Determine the [x, y] coordinate at the center of the cell enclosing the given text.  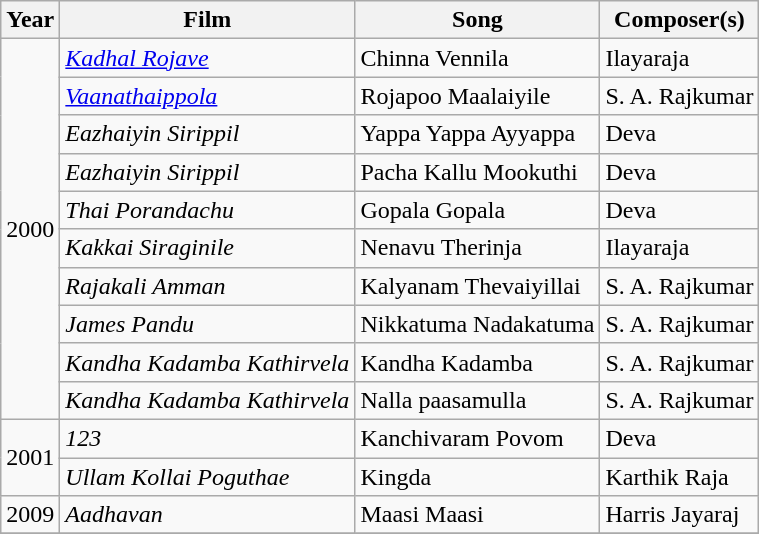
Rajakali Amman [208, 286]
Ullam Kollai Poguthae [208, 477]
Film [208, 20]
Nalla paasamulla [478, 400]
Kandha Kadamba [478, 362]
Kadhal Rojave [208, 58]
Nikkatuma Nadakatuma [478, 324]
Harris Jayaraj [680, 515]
Karthik Raja [680, 477]
Composer(s) [680, 20]
Kakkai Siraginile [208, 248]
Aadhavan [208, 515]
Kanchivaram Povom [478, 438]
Chinna Vennila [478, 58]
Vaanathaippola [208, 96]
James Pandu [208, 324]
Gopala Gopala [478, 210]
123 [208, 438]
Year [30, 20]
2009 [30, 515]
Maasi Maasi [478, 515]
Rojapoo Maalaiyile [478, 96]
Thai Porandachu [208, 210]
2000 [30, 230]
Pacha Kallu Mookuthi [478, 172]
Song [478, 20]
Kalyanam Thevaiyillai [478, 286]
2001 [30, 457]
Nenavu Therinja [478, 248]
Kingda [478, 477]
Yappa Yappa Ayyappa [478, 134]
